Search for the cell housing the specified text and yield its (x, y) center coordinate. 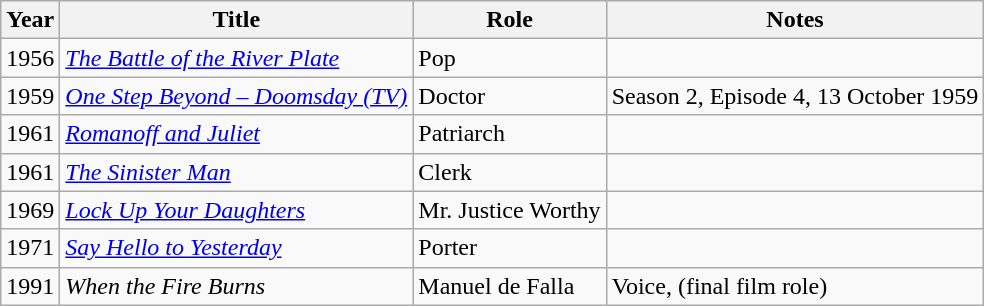
Lock Up Your Daughters (236, 210)
Porter (510, 248)
Notes (795, 20)
1971 (30, 248)
Role (510, 20)
Say Hello to Yesterday (236, 248)
Title (236, 20)
The Battle of the River Plate (236, 58)
Voice, (final film role) (795, 286)
The Sinister Man (236, 172)
1969 (30, 210)
Mr. Justice Worthy (510, 210)
One Step Beyond – Doomsday (TV) (236, 96)
1959 (30, 96)
Clerk (510, 172)
When the Fire Burns (236, 286)
Romanoff and Juliet (236, 134)
Manuel de Falla (510, 286)
Patriarch (510, 134)
Season 2, Episode 4, 13 October 1959 (795, 96)
Year (30, 20)
Pop (510, 58)
Doctor (510, 96)
1991 (30, 286)
1956 (30, 58)
